For the text-containing cell, return its midpoint in (x, y) coordinate format. 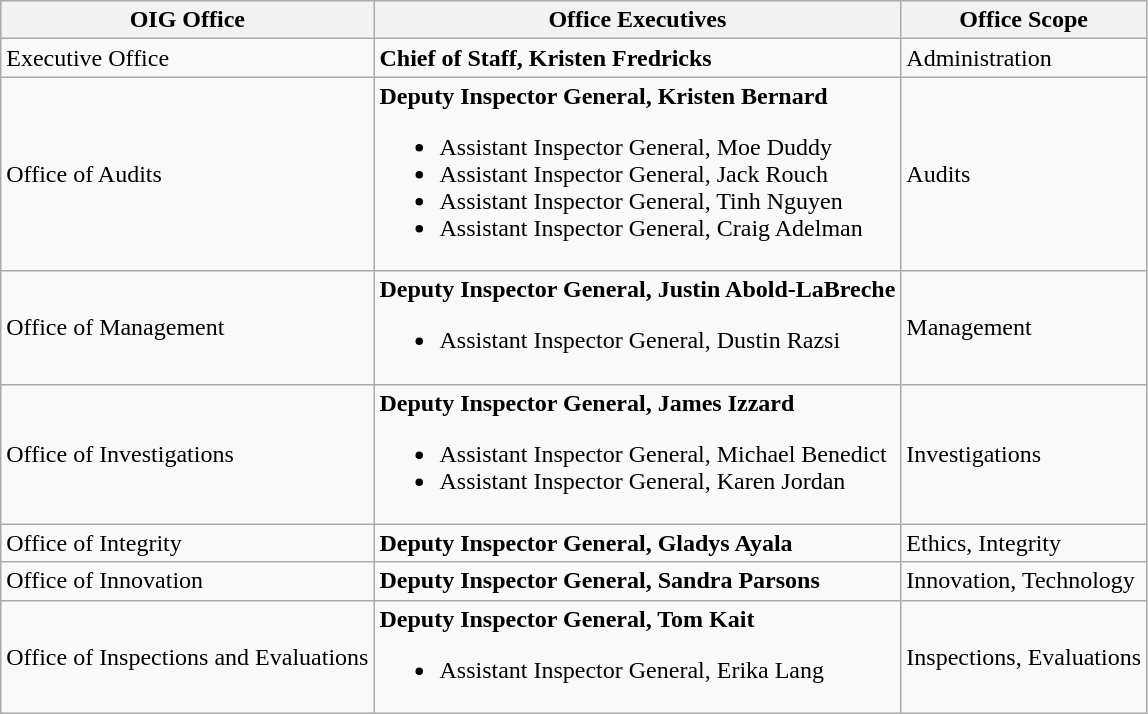
OIG Office (188, 20)
Inspections, Evaluations (1024, 656)
Chief of Staff, Kristen Fredricks (638, 58)
Administration (1024, 58)
Office Scope (1024, 20)
Ethics, Integrity (1024, 543)
Office Executives (638, 20)
Office of Innovation (188, 581)
Office of Inspections and Evaluations (188, 656)
Innovation, Technology (1024, 581)
Office of Integrity (188, 543)
Management (1024, 328)
Office of Audits (188, 174)
Deputy Inspector General, Sandra Parsons (638, 581)
Deputy Inspector General, Gladys Ayala (638, 543)
Audits (1024, 174)
Investigations (1024, 454)
Office of Management (188, 328)
Executive Office (188, 58)
Deputy Inspector General, James IzzardAssistant Inspector General, Michael BenedictAssistant Inspector General, Karen Jordan (638, 454)
Deputy Inspector General, Justin Abold-LaBrecheAssistant Inspector General, Dustin Razsi (638, 328)
Office of Investigations (188, 454)
Deputy Inspector General, Tom KaitAssistant Inspector General, Erika Lang (638, 656)
